Return the [X, Y] coordinate for the center point of the cell that contains the specified text.  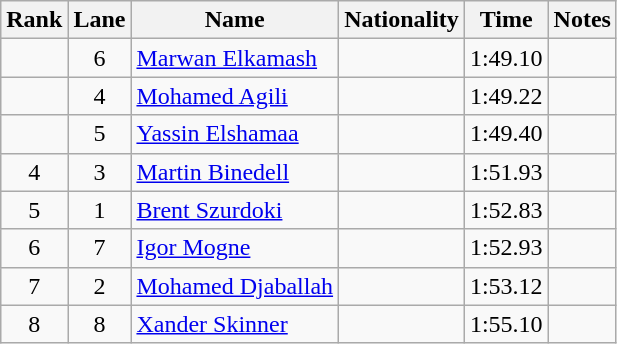
1 [100, 210]
3 [100, 172]
Mohamed Djaballah [235, 286]
Notes [582, 20]
1:52.93 [506, 248]
1:52.83 [506, 210]
Marwan Elkamash [235, 58]
1:49.40 [506, 134]
Martin Binedell [235, 172]
1:55.10 [506, 324]
1:51.93 [506, 172]
Yassin Elshamaa [235, 134]
1:49.22 [506, 96]
Igor Mogne [235, 248]
Time [506, 20]
Xander Skinner [235, 324]
Rank [34, 20]
Mohamed Agili [235, 96]
2 [100, 286]
Brent Szurdoki [235, 210]
1:49.10 [506, 58]
1:53.12 [506, 286]
Nationality [402, 20]
Name [235, 20]
Lane [100, 20]
